Extract the [x, y] coordinate from the center of the cell holding the provided text.  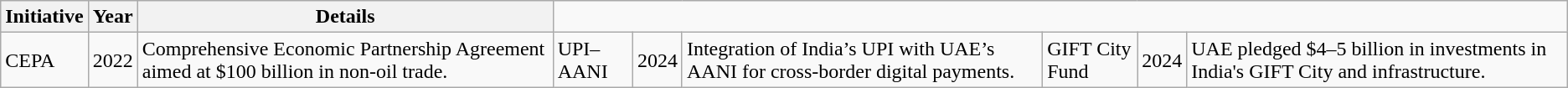
UPI–AANI [593, 60]
Comprehensive Economic Partnership Agreement aimed at $100 billion in non-oil trade. [345, 60]
Details [345, 17]
UAE pledged $4–5 billion in investments in India's GIFT City and infrastructure. [1377, 60]
Integration of India’s UPI with UAE’s AANI for cross-border digital payments. [862, 60]
GIFT City Fund [1091, 60]
Year [112, 17]
Initiative [44, 17]
2022 [112, 60]
CEPA [44, 60]
